Identify which cell holds the provided text, then report its (x, y) central coordinate. 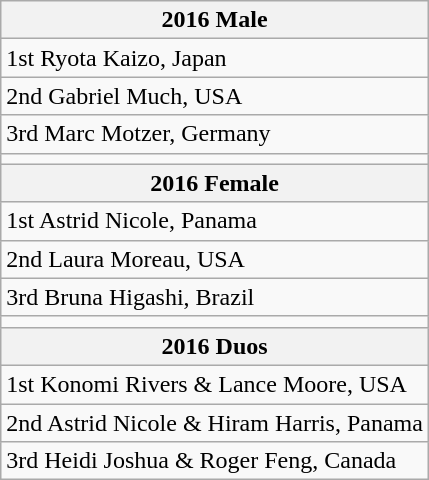
2nd Laura Moreau, USA (215, 259)
2016 Female (215, 183)
2nd Gabriel Much, USA (215, 96)
3rd Marc Motzer, Germany (215, 134)
2016 Duos (215, 346)
1st Ryota Kaizo, Japan (215, 58)
3rd Heidi Joshua & Roger Feng, Canada (215, 461)
2nd Astrid Nicole & Hiram Harris, Panama (215, 423)
3rd Bruna Higashi, Brazil (215, 297)
1st Konomi Rivers & Lance Moore, USA (215, 384)
1st Astrid Nicole, Panama (215, 221)
2016 Male (215, 20)
